Pinpoint the cell where the given text exists, returning its [x, y] midpoint coordinate. 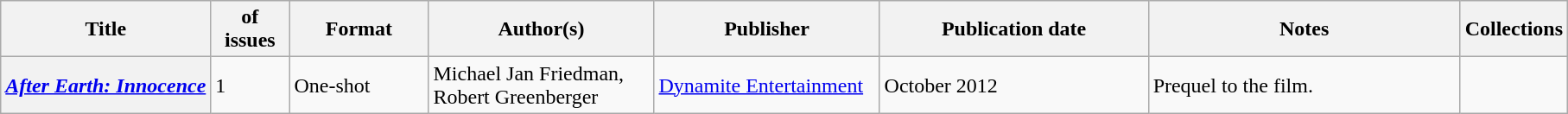
Author(s) [541, 29]
Notes [1305, 29]
October 2012 [1014, 85]
1 [251, 85]
Prequel to the film. [1305, 85]
Collections [1514, 29]
Publication date [1014, 29]
Format [359, 29]
One-shot [359, 85]
Michael Jan Friedman, Robert Greenberger [541, 85]
Dynamite Entertainment [767, 85]
of issues [251, 29]
Title [105, 29]
Publisher [767, 29]
After Earth: Innocence [105, 85]
